For the text-containing cell, return its midpoint in (x, y) coordinate format. 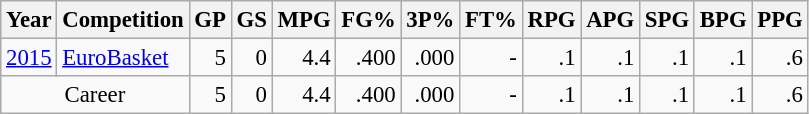
GP (210, 20)
Year (29, 20)
BPG (722, 20)
GS (252, 20)
Competition (123, 20)
PPG (780, 20)
SPG (668, 20)
3P% (430, 20)
FT% (492, 20)
APG (610, 20)
EuroBasket (123, 58)
Career (95, 95)
MPG (304, 20)
2015 (29, 58)
RPG (552, 20)
FG% (368, 20)
